Return [x, y] of the center of cell containing provided text 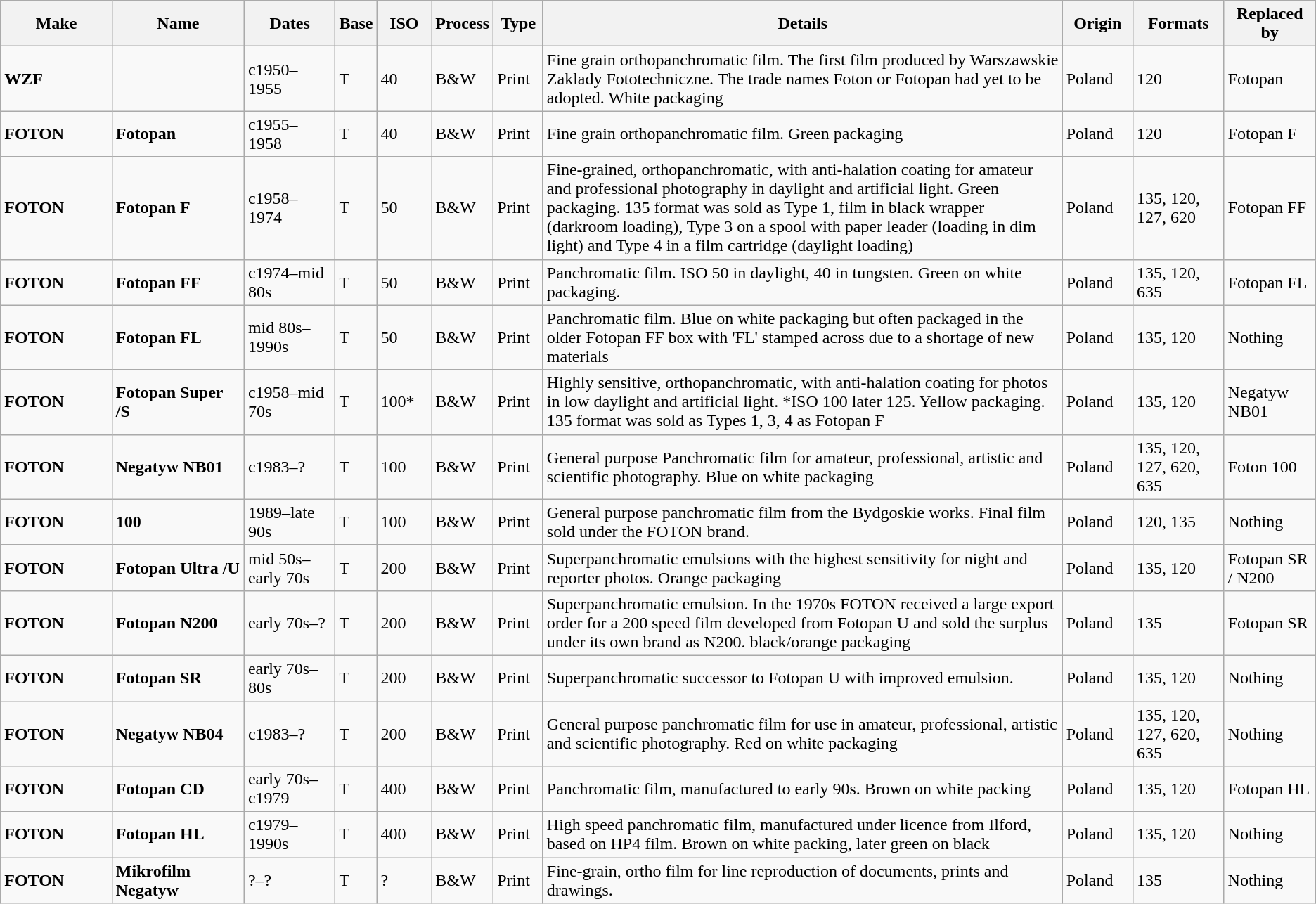
Replaced by [1270, 24]
early 70s–c1979 [290, 789]
Fotopan Super /S [178, 402]
c1955–1958 [290, 134]
135, 120, 127, 620 [1178, 208]
early 70s–? [290, 623]
Origin [1097, 24]
c1950–1955 [290, 79]
mid 80s–1990s [290, 337]
Name [178, 24]
Fine-grain, ortho film for line reproduction of documents, prints and drawings. [803, 880]
1989–late 90s [290, 522]
Panchromatic film. ISO 50 in daylight, 40 in tungsten. Green on white packaging. [803, 283]
Fine grain orthopanchromatic film. Green packaging [803, 134]
Process [463, 24]
135, 120, 635 [1178, 283]
High speed panchromatic film, manufactured under licence from Ilford, based on HP4 film. Brown on white packing, later green on black [803, 835]
Superpanchromatic emulsions with the highest sensitivity for night and reporter photos. Orange packaging [803, 568]
early 70s–80s [290, 678]
WZF [56, 79]
120, 135 [1178, 522]
Fotopan CD [178, 789]
? [404, 880]
100* [404, 402]
Mikrofilm Negatyw [178, 880]
mid 50s–early 70s [290, 568]
General purpose Panchromatic film for amateur, professional, artistic and scientific photography. Blue on white packaging [803, 467]
Foton 100 [1270, 467]
Details [803, 24]
Panchromatic film, manufactured to early 90s. Brown on white packing [803, 789]
Fotopan SR / N200 [1270, 568]
?–? [290, 880]
Type [519, 24]
Dates [290, 24]
Superpanchromatic successor to Fotopan U with improved emulsion. [803, 678]
c1958–mid 70s [290, 402]
c1958–1974 [290, 208]
General purpose panchromatic film for use in amateur, professional, artistic and scientific photography. Red on white packaging [803, 734]
ISO [404, 24]
c1979–1990s [290, 835]
Negatyw NB04 [178, 734]
c1974–mid 80s [290, 283]
Make [56, 24]
Panchromatic film. Blue on white packaging but often packaged in the older Fotopan FF box with 'FL' stamped across due to a shortage of new materials [803, 337]
General purpose panchromatic film from the Bydgoskie works. Final film sold under the FOTON brand. [803, 522]
Base [356, 24]
Formats [1178, 24]
Fotopan Ultra /U [178, 568]
Fotopan N200 [178, 623]
